Detect which cell encompasses the target text, then output its (x, y) center coordinate. 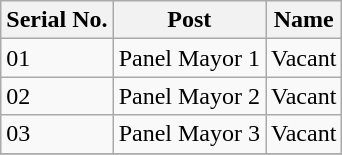
Serial No. (57, 20)
Panel Mayor 1 (189, 58)
Panel Mayor 2 (189, 96)
01 (57, 58)
03 (57, 134)
Post (189, 20)
02 (57, 96)
Panel Mayor 3 (189, 134)
Name (304, 20)
